Return (X, Y) of the center of cell containing provided text 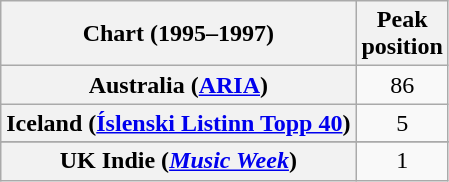
1 (402, 161)
Australia (ARIA) (178, 85)
Iceland (Íslenski Listinn Topp 40) (178, 123)
Chart (1995–1997) (178, 34)
5 (402, 123)
86 (402, 85)
Peakposition (402, 34)
UK Indie (Music Week) (178, 161)
